Identify which cell holds the provided text, then report its (x, y) central coordinate. 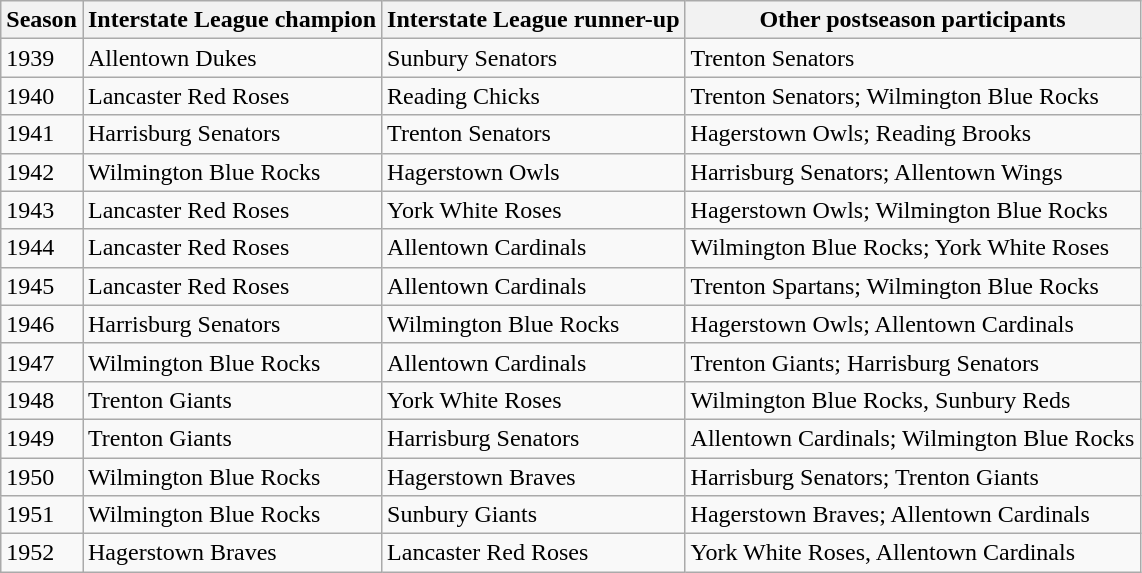
1949 (42, 438)
1943 (42, 210)
Hagerstown Braves; Allentown Cardinals (912, 515)
Allentown Cardinals; Wilmington Blue Rocks (912, 438)
Sunbury Giants (534, 515)
1947 (42, 362)
Hagerstown Owls (534, 172)
Hagerstown Owls; Reading Brooks (912, 134)
1939 (42, 58)
1946 (42, 324)
Interstate League champion (232, 20)
1944 (42, 248)
Other postseason participants (912, 20)
Trenton Spartans; Wilmington Blue Rocks (912, 286)
Wilmington Blue Rocks, Sunbury Reds (912, 400)
Harrisburg Senators; Allentown Wings (912, 172)
1952 (42, 553)
Trenton Giants; Harrisburg Senators (912, 362)
1940 (42, 96)
Season (42, 20)
1950 (42, 477)
Trenton Senators; Wilmington Blue Rocks (912, 96)
Reading Chicks (534, 96)
Wilmington Blue Rocks; York White Roses (912, 248)
Hagerstown Owls; Wilmington Blue Rocks (912, 210)
Hagerstown Owls; Allentown Cardinals (912, 324)
Sunbury Senators (534, 58)
York White Roses, Allentown Cardinals (912, 553)
1951 (42, 515)
1942 (42, 172)
Harrisburg Senators; Trenton Giants (912, 477)
1941 (42, 134)
Interstate League runner-up (534, 20)
1945 (42, 286)
Allentown Dukes (232, 58)
1948 (42, 400)
